Locate the cell with the specified text and output its [x, y] center coordinate. 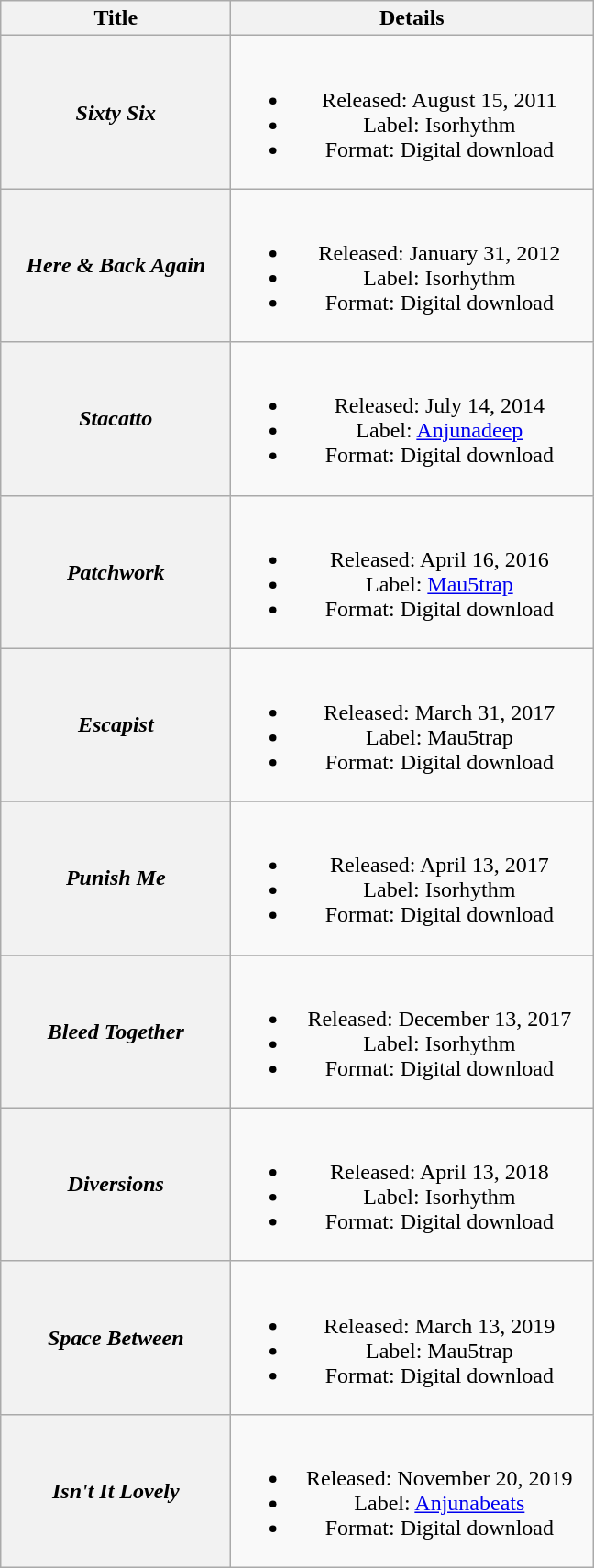
Punish Me [115, 878]
Released: March 31, 2017Label: Mau5trapFormat: Digital download [412, 724]
Isn't It Lovely [115, 1491]
Released: July 14, 2014Label: AnjunadeepFormat: Digital download [412, 418]
Space Between [115, 1337]
Bleed Together [115, 1031]
Released: November 20, 2019Label: AnjunabeatsFormat: Digital download [412, 1491]
Patchwork [115, 572]
Released: April 13, 2018Label: IsorhythmFormat: Digital download [412, 1185]
Released: March 13, 2019Label: Mau5trapFormat: Digital download [412, 1337]
Sixty Six [115, 112]
Diversions [115, 1185]
Released: April 13, 2017Label: IsorhythmFormat: Digital download [412, 878]
Released: August 15, 2011Label: IsorhythmFormat: Digital download [412, 112]
Title [115, 18]
Escapist [115, 724]
Released: January 31, 2012Label: IsorhythmFormat: Digital download [412, 266]
Details [412, 18]
Stacatto [115, 418]
Released: April 16, 2016Label: Mau5trapFormat: Digital download [412, 572]
Here & Back Again [115, 266]
Released: December 13, 2017Label: IsorhythmFormat: Digital download [412, 1031]
